Identify which cell holds the provided text, then report its [X, Y] central coordinate. 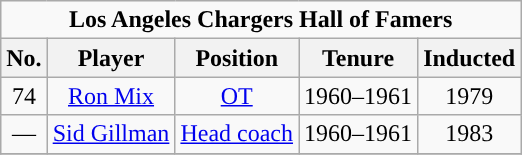
Player [111, 58]
Position [237, 58]
OT [237, 96]
1979 [470, 96]
1983 [470, 134]
Sid Gillman [111, 134]
No. [24, 58]
Ron Mix [111, 96]
Inducted [470, 58]
Head coach [237, 134]
74 [24, 96]
Los Angeles Chargers Hall of Famers [261, 20]
Tenure [358, 58]
— [24, 134]
